Provide the [x, y] coordinate of the cell's center where the given text is located.  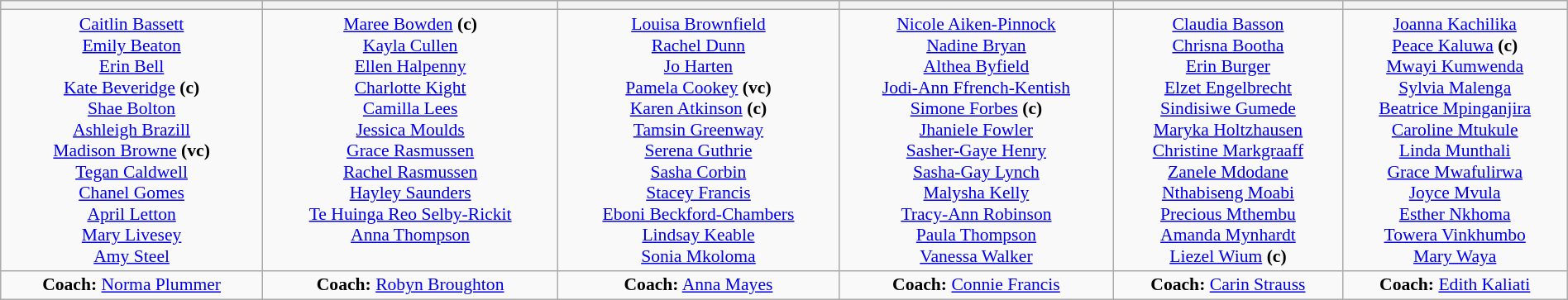
Coach: Norma Plummer [132, 285]
Coach: Connie Francis [976, 285]
Coach: Carin Strauss [1228, 285]
Coach: Robyn Broughton [410, 285]
Coach: Edith Kaliati [1455, 285]
Coach: Anna Mayes [698, 285]
